Extract the (X, Y) coordinate from the center of the cell holding the provided text.  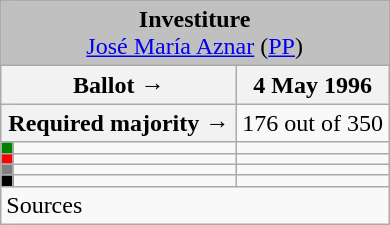
Sources (195, 205)
4 May 1996 (313, 85)
InvestitureJosé María Aznar (PP) (195, 34)
Ballot → (119, 85)
176 out of 350 (313, 123)
Required majority → (119, 123)
